Return (x, y) of the center of cell containing provided text 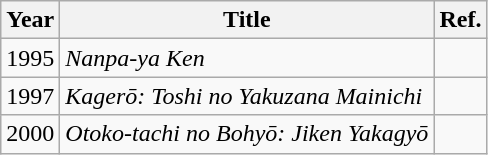
Nanpa-ya Ken (247, 58)
1995 (30, 58)
Ref. (460, 20)
1997 (30, 96)
Year (30, 20)
Otoko-tachi no Bohyō: Jiken Yakagyō (247, 134)
Kagerō: Toshi no Yakuzana Mainichi (247, 96)
Title (247, 20)
2000 (30, 134)
